Pinpoint the cell where the given text exists, returning its (x, y) midpoint coordinate. 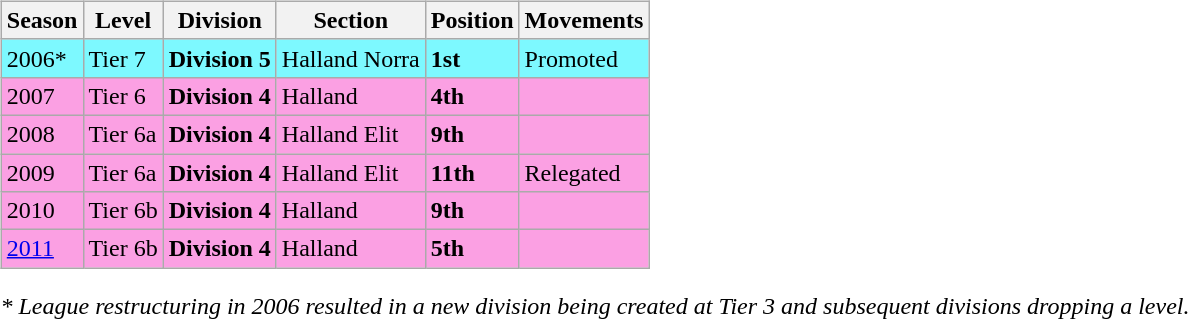
2006* (42, 58)
2009 (42, 173)
Tier 6 (123, 96)
2010 (42, 211)
Halland Norra (350, 58)
Relegated (584, 173)
2011 (42, 249)
2007 (42, 96)
Division 5 (220, 58)
Position (472, 20)
4th (472, 96)
Tier 7 (123, 58)
Section (350, 20)
Level (123, 20)
5th (472, 249)
Season (42, 20)
Division (220, 20)
Movements (584, 20)
11th (472, 173)
1st (472, 58)
Promoted (584, 58)
2008 (42, 134)
